Capture the cell that displays the provided text and extract its [x, y] central coordinate. 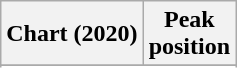
Chart (2020) [72, 34]
Peakposition [189, 34]
